Determine the [x, y] coordinate at the center of the cell enclosing the given text.  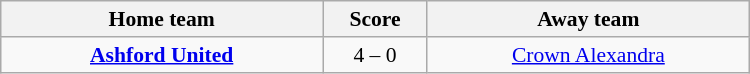
4 – 0 [376, 55]
Away team [588, 19]
Score [376, 19]
Crown Alexandra [588, 55]
Home team [162, 19]
Ashford United [162, 55]
